Output the [x, y] coordinate of the center of the cell containing the given text.  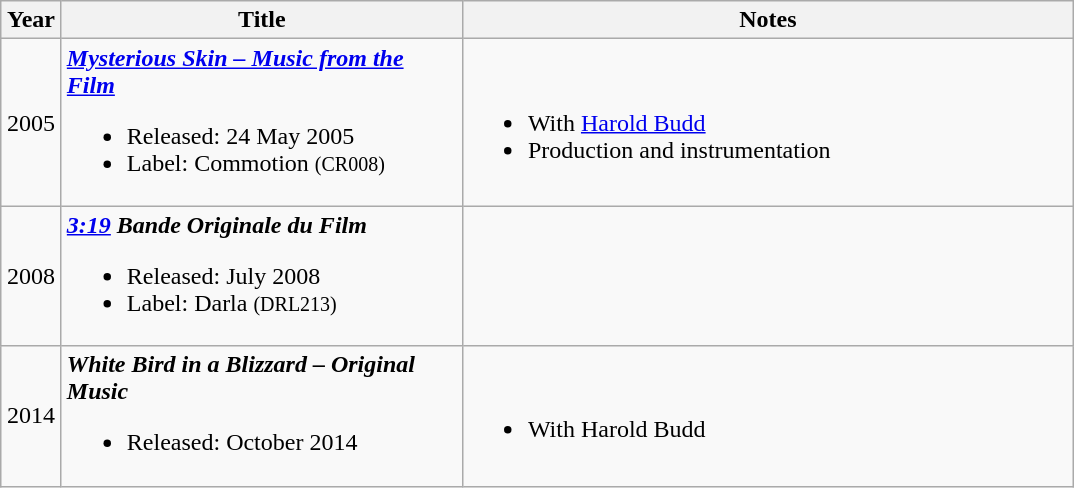
2008 [32, 276]
With Harold Budd [768, 416]
Mysterious Skin – Music from the FilmReleased: 24 May 2005Label: Commotion (CR008) [262, 122]
3:19 Bande Originale du FilmReleased: July 2008Label: Darla (DRL213) [262, 276]
Year [32, 20]
2014 [32, 416]
Title [262, 20]
Notes [768, 20]
2005 [32, 122]
With Harold BuddProduction and instrumentation [768, 122]
White Bird in a Blizzard – Original MusicReleased: October 2014 [262, 416]
